Return [X, Y] of the center of cell containing provided text 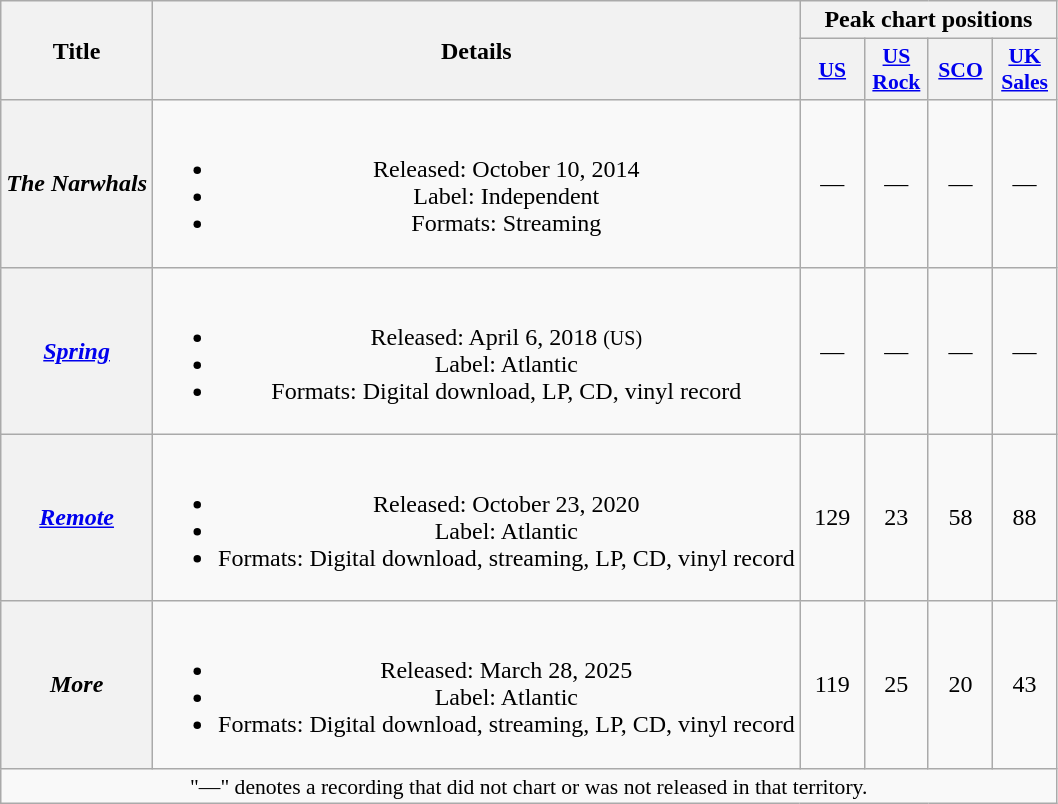
23 [896, 518]
58 [960, 518]
Details [477, 50]
Peak chart positions [928, 20]
Released: March 28, 2025Label: AtlanticFormats: Digital download, streaming, LP, CD, vinyl record [477, 684]
119 [832, 684]
UKSales [1025, 70]
88 [1025, 518]
Remote [77, 518]
USRock [896, 70]
More [77, 684]
129 [832, 518]
SCO [960, 70]
"—" denotes a recording that did not chart or was not released in that territory. [529, 786]
The Narwhals [77, 184]
43 [1025, 684]
20 [960, 684]
Released: October 23, 2020Label: AtlanticFormats: Digital download, streaming, LP, CD, vinyl record [477, 518]
25 [896, 684]
Spring [77, 350]
Released: April 6, 2018 (US)Label: AtlanticFormats: Digital download, LP, CD, vinyl record [477, 350]
Title [77, 50]
Released: October 10, 2014Label: IndependentFormats: Streaming [477, 184]
US [832, 70]
